Return [x, y] of the center of cell containing provided text 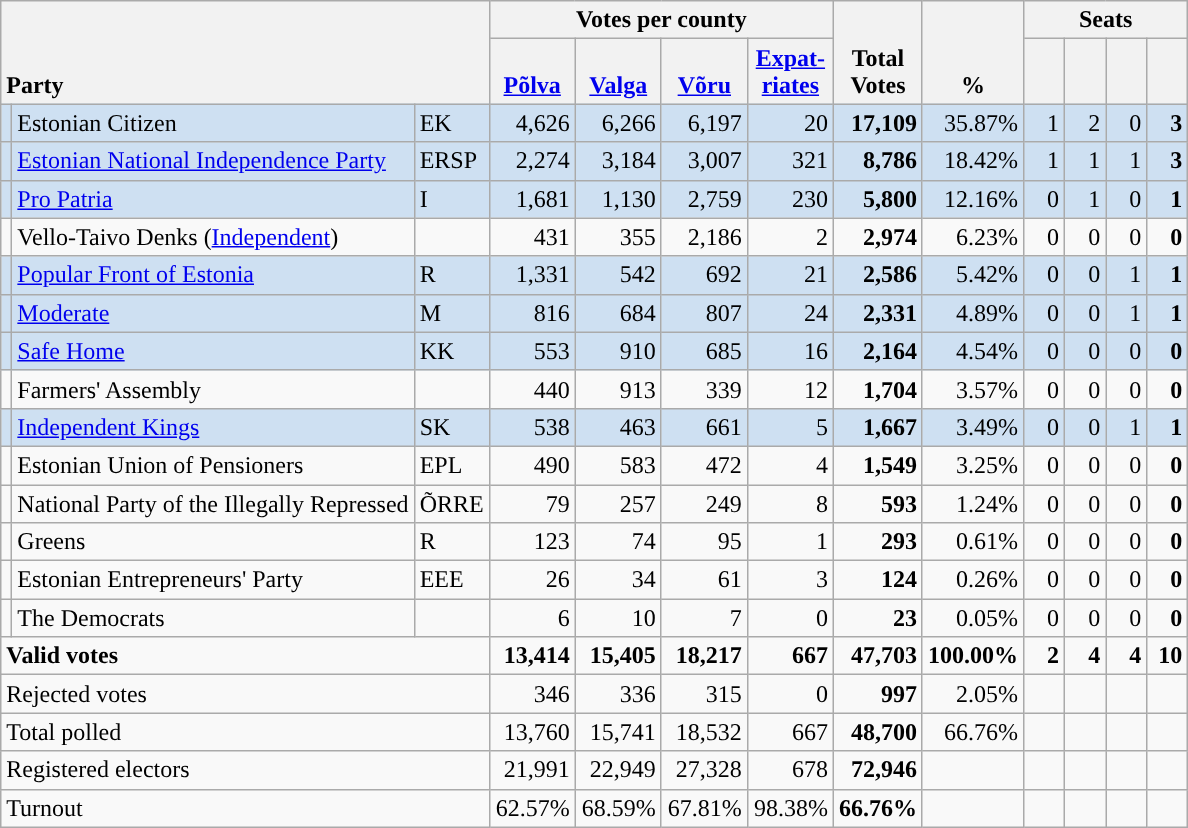
6.23% [972, 237]
18,532 [704, 732]
315 [704, 694]
Votes per county [661, 20]
593 [878, 503]
685 [704, 351]
26 [532, 580]
34 [618, 580]
7 [704, 618]
1,704 [878, 389]
Greens [213, 542]
67.81% [704, 808]
47,703 [878, 656]
1,130 [618, 199]
Turnout [245, 808]
21 [790, 275]
SK [452, 427]
3,184 [618, 161]
72,946 [878, 770]
15,405 [618, 656]
22,949 [618, 770]
2,274 [532, 161]
100.00% [972, 656]
230 [790, 199]
249 [704, 503]
910 [618, 351]
3,007 [704, 161]
EEE [452, 580]
816 [532, 313]
3.57% [972, 389]
Estonian Union of Pensioners [213, 465]
ÕRRE [452, 503]
16 [790, 351]
463 [618, 427]
I [452, 199]
6,197 [704, 123]
431 [532, 237]
The Democrats [213, 618]
12.16% [972, 199]
542 [618, 275]
27,328 [704, 770]
Expat- riates [790, 72]
National Party of the Illegally Repressed [213, 503]
997 [878, 694]
1,549 [878, 465]
15,741 [618, 732]
807 [704, 313]
913 [618, 389]
5.42% [972, 275]
124 [878, 580]
321 [790, 161]
Võru [704, 72]
12 [790, 389]
2,186 [704, 237]
3.25% [972, 465]
3.49% [972, 427]
Estonian Entrepreneurs' Party [213, 580]
95 [704, 542]
Valid votes [245, 656]
661 [704, 427]
13,414 [532, 656]
KK [452, 351]
4,626 [532, 123]
Farmers' Assembly [213, 389]
1,331 [532, 275]
2,331 [878, 313]
0.61% [972, 542]
61 [704, 580]
4.89% [972, 313]
79 [532, 503]
EK [452, 123]
Vello-Taivo Denks (Independent) [213, 237]
2,974 [878, 237]
18,217 [704, 656]
0.05% [972, 618]
553 [532, 351]
355 [618, 237]
EPL [452, 465]
M [452, 313]
Party [245, 52]
Total Votes [878, 52]
17,109 [878, 123]
Estonian Citizen [213, 123]
2,759 [704, 199]
24 [790, 313]
8 [790, 503]
6,266 [618, 123]
490 [532, 465]
18.42% [972, 161]
2.05% [972, 694]
74 [618, 542]
583 [618, 465]
Registered electors [245, 770]
68.59% [618, 808]
Estonian National Independence Party [213, 161]
35.87% [972, 123]
20 [790, 123]
62.57% [532, 808]
4.54% [972, 351]
8,786 [878, 161]
6 [532, 618]
Rejected votes [245, 694]
2,164 [878, 351]
2,586 [878, 275]
440 [532, 389]
98.38% [790, 808]
0.26% [972, 580]
339 [704, 389]
123 [532, 542]
472 [704, 465]
Total polled [245, 732]
Safe Home [213, 351]
346 [532, 694]
692 [704, 275]
678 [790, 770]
5,800 [878, 199]
48,700 [878, 732]
5 [790, 427]
1,681 [532, 199]
1.24% [972, 503]
Independent Kings [213, 427]
Popular Front of Estonia [213, 275]
538 [532, 427]
Valga [618, 72]
Seats [1106, 20]
ERSP [452, 161]
Moderate [213, 313]
21,991 [532, 770]
293 [878, 542]
Põlva [532, 72]
% [972, 52]
1,667 [878, 427]
684 [618, 313]
336 [618, 694]
23 [878, 618]
13,760 [532, 732]
257 [618, 503]
Pro Patria [213, 199]
